Locate the cell with the specified text and output its (X, Y) center coordinate. 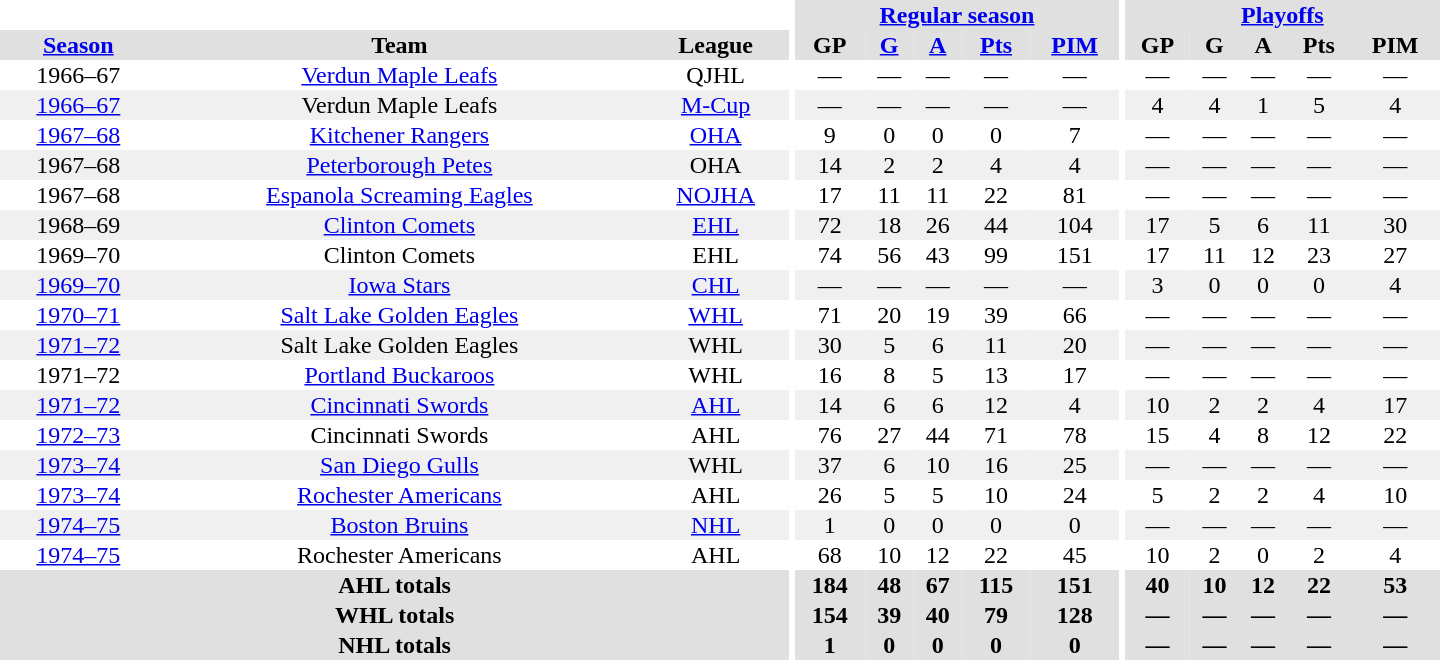
99 (996, 255)
68 (830, 555)
56 (890, 255)
Boston Bruins (400, 525)
66 (1074, 315)
QJHL (716, 75)
74 (830, 255)
3 (1158, 285)
48 (890, 585)
76 (830, 435)
Peterborough Petes (400, 165)
115 (996, 585)
Espanola Screaming Eagles (400, 195)
Playoffs (1282, 15)
AHL totals (394, 585)
WHL totals (394, 615)
Season (78, 45)
1970–71 (78, 315)
104 (1074, 225)
25 (1074, 465)
24 (1074, 495)
NHL (716, 525)
128 (1074, 615)
San Diego Gulls (400, 465)
19 (938, 315)
NHL totals (394, 645)
Regular season (958, 15)
37 (830, 465)
13 (996, 375)
Team (400, 45)
45 (1074, 555)
Iowa Stars (400, 285)
CHL (716, 285)
79 (996, 615)
1968–69 (78, 225)
43 (938, 255)
M-Cup (716, 105)
15 (1158, 435)
9 (830, 135)
League (716, 45)
Portland Buckaroos (400, 375)
53 (1395, 585)
7 (1074, 135)
Kitchener Rangers (400, 135)
81 (1074, 195)
18 (890, 225)
78 (1074, 435)
23 (1318, 255)
154 (830, 615)
72 (830, 225)
1972–73 (78, 435)
NOJHA (716, 195)
67 (938, 585)
184 (830, 585)
